Locate the cell with the specified text and output its (X, Y) center coordinate. 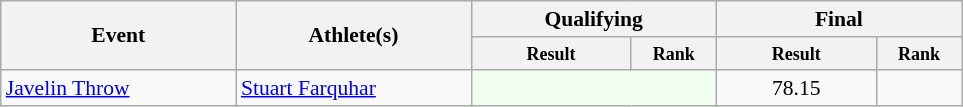
Athlete(s) (354, 36)
Javelin Throw (118, 88)
78.15 (796, 88)
Qualifying (594, 19)
Stuart Farquhar (354, 88)
Event (118, 36)
Final (838, 19)
